Return the (X, Y) coordinate for the center point of the cell that contains the specified text.  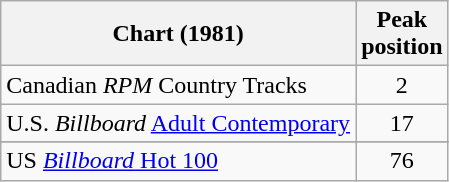
U.S. Billboard Adult Contemporary (178, 123)
Canadian RPM Country Tracks (178, 85)
US Billboard Hot 100 (178, 161)
17 (402, 123)
76 (402, 161)
Chart (1981) (178, 34)
Peakposition (402, 34)
2 (402, 85)
